Detect which cell encompasses the target text, then output its [x, y] center coordinate. 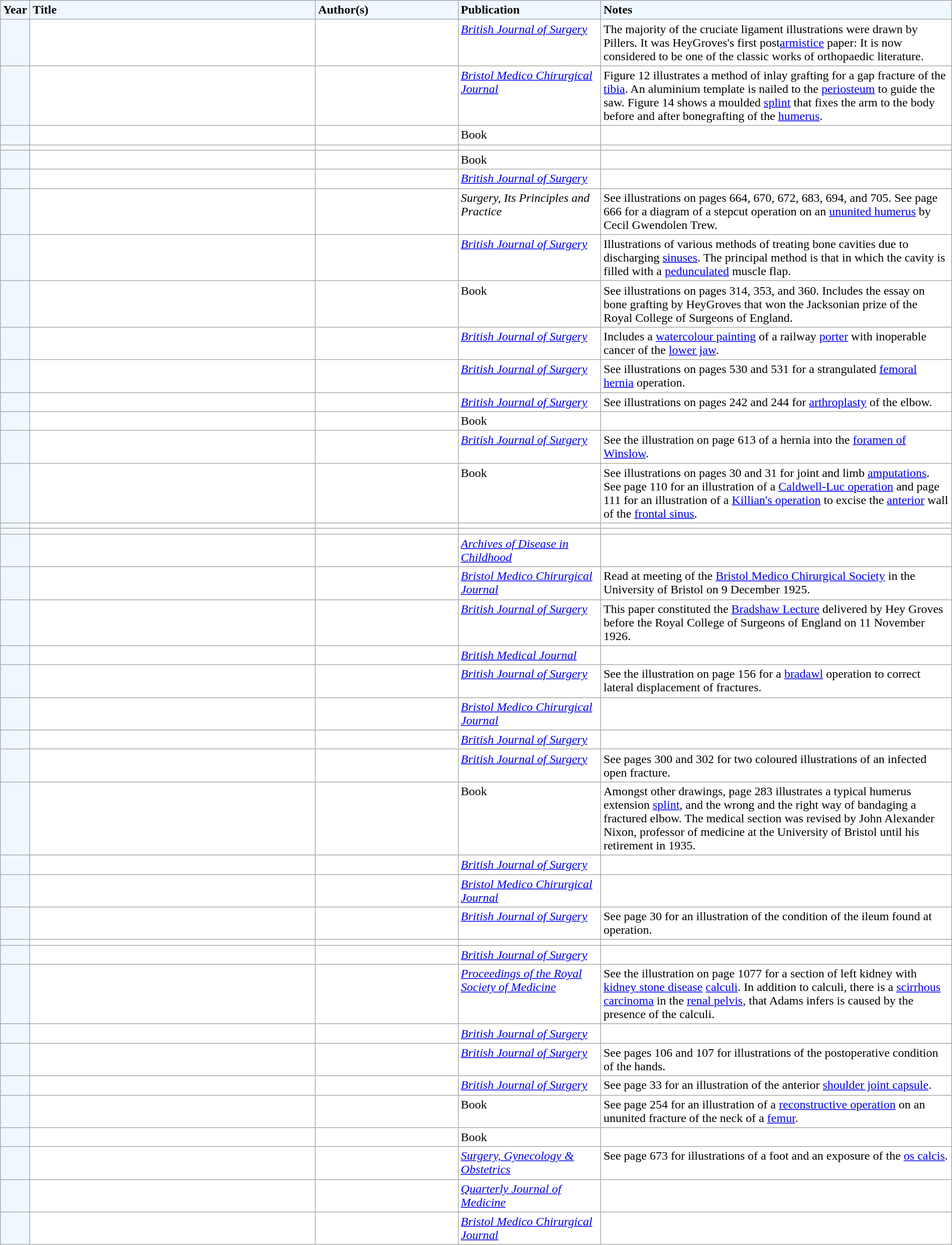
See illustrations on pages 242 and 244 for arthroplasty of the elbow. [776, 402]
British Medical Journal [529, 655]
See pages 106 and 107 for illustrations of the postoperative condition of the hands. [776, 1059]
Author(s) [387, 10]
Publication [529, 10]
See the illustration on page 156 for a bradawl operation to correct lateral displacement of fractures. [776, 681]
Notes [776, 10]
Read at meeting of the Bristol Medico Chirurgical Society in the University of Bristol on 9 December 1925. [776, 583]
Quarterly Journal of Medicine [529, 1196]
Title [173, 10]
See page 33 for an illustration of the anterior shoulder joint capsule. [776, 1085]
See the illustration on page 613 of a hernia into the foramen of Winslow. [776, 447]
See page 254 for an illustration of a reconstructive operation on an ununited fracture of the neck of a femur. [776, 1111]
Proceedings of the Royal Society of Medicine [529, 994]
See pages 300 and 302 for two coloured illustrations of an infected open fracture. [776, 765]
See illustrations on pages 530 and 531 for a strangulated femoral hernia operation. [776, 376]
Surgery, Its Principles and Practice [529, 211]
Surgery, Gynecology & Obstetrics [529, 1163]
See page 673 for illustrations of a foot and an exposure of the os calcis. [776, 1163]
Includes a watercolour painting of a railway porter with inoperable cancer of the lower jaw. [776, 343]
See page 30 for an illustration of the condition of the ileum found at operation. [776, 924]
This paper constituted the Bradshaw Lecture delivered by Hey Groves before the Royal College of Surgeons of England on 11 November 1926. [776, 623]
Archives of Disease in Childhood [529, 550]
Year [15, 10]
